Capture the cell that displays the provided text and extract its [X, Y] central coordinate. 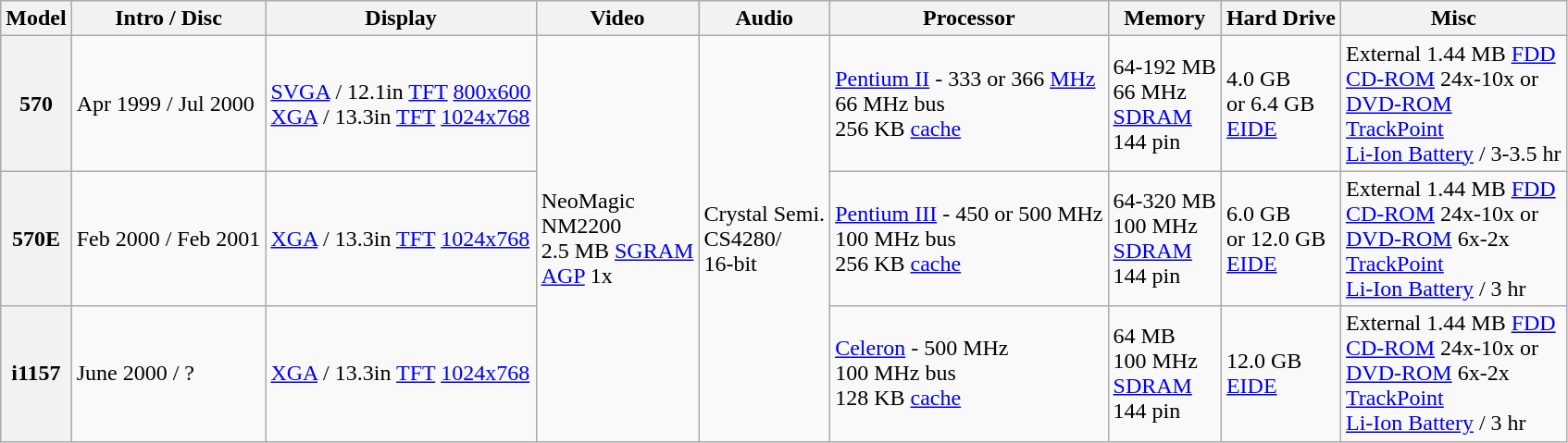
4.0 GBor 6.4 GBEIDE [1281, 104]
Hard Drive [1281, 18]
64-192 MB66 MHzSDRAM144 pin [1164, 104]
i1157 [36, 374]
NeoMagicNM22002.5 MB SGRAMAGP 1x [617, 239]
Display [401, 18]
Pentium III - 450 or 500 MHz100 MHz bus256 KB cache [969, 239]
Audio [765, 18]
Celeron - 500 MHz100 MHz bus128 KB cache [969, 374]
External 1.44 MB FDDCD-ROM 24x-10x orDVD-ROMTrackPointLi-Ion Battery / 3-3.5 hr [1453, 104]
Memory [1164, 18]
Model [36, 18]
570E [36, 239]
Processor [969, 18]
64 MB100 MHzSDRAM144 pin [1164, 374]
Pentium II - 333 or 366 MHz66 MHz bus256 KB cache [969, 104]
64-320 MB100 MHzSDRAM144 pin [1164, 239]
570 [36, 104]
Intro / Disc [168, 18]
Apr 1999 / Jul 2000 [168, 104]
Misc [1453, 18]
June 2000 / ? [168, 374]
6.0 GBor 12.0 GBEIDE [1281, 239]
Video [617, 18]
SVGA / 12.1in TFT 800x600XGA / 13.3in TFT 1024x768 [401, 104]
Feb 2000 / Feb 2001 [168, 239]
Crystal Semi.CS4280/16-bit [765, 239]
12.0 GBEIDE [1281, 374]
